Find where the given text appears and provide that cell's center as [x, y] coordinate. 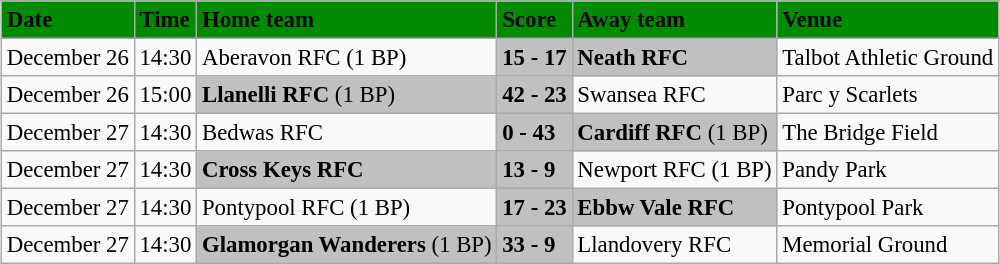
13 - 9 [534, 170]
Glamorgan Wanderers (1 BP) [347, 245]
33 - 9 [534, 245]
Memorial Ground [888, 245]
Cardiff RFC (1 BP) [674, 133]
Talbot Athletic Ground [888, 57]
42 - 23 [534, 95]
Newport RFC (1 BP) [674, 170]
Pontypool RFC (1 BP) [347, 208]
Pandy Park [888, 170]
Date [68, 20]
Home team [347, 20]
Aberavon RFC (1 BP) [347, 57]
0 - 43 [534, 133]
Pontypool Park [888, 208]
Swansea RFC [674, 95]
17 - 23 [534, 208]
Bedwas RFC [347, 133]
Ebbw Vale RFC [674, 208]
Llandovery RFC [674, 245]
The Bridge Field [888, 133]
Cross Keys RFC [347, 170]
Time [166, 20]
Score [534, 20]
Parc y Scarlets [888, 95]
Venue [888, 20]
Llanelli RFC (1 BP) [347, 95]
15 - 17 [534, 57]
15:00 [166, 95]
Away team [674, 20]
Neath RFC [674, 57]
